Find where the given text appears and provide that cell's center as [X, Y] coordinate. 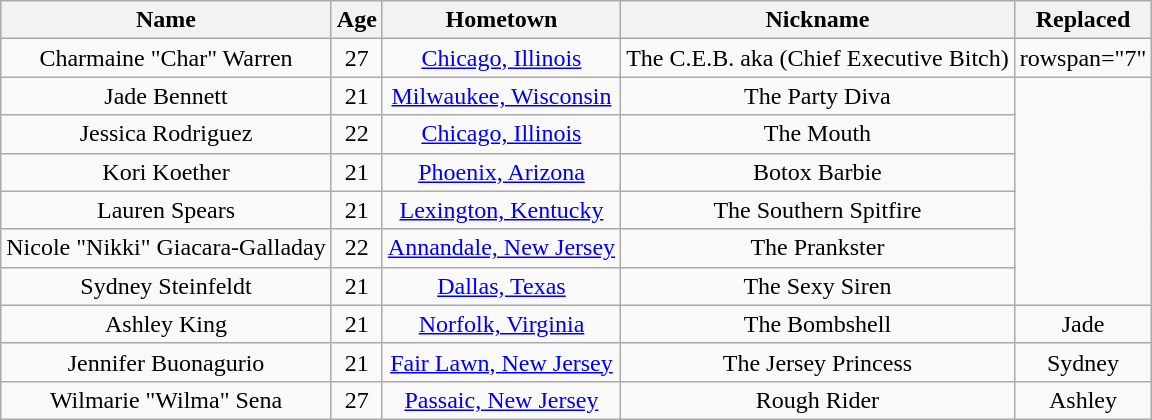
Wilmarie "Wilma" Sena [166, 400]
Dallas, Texas [501, 286]
The Jersey Princess [818, 362]
Phoenix, Arizona [501, 172]
Jennifer Buonagurio [166, 362]
The Prankster [818, 248]
Jessica Rodriguez [166, 134]
Sydney [1083, 362]
Sydney Steinfeldt [166, 286]
Passaic, New Jersey [501, 400]
Kori Koether [166, 172]
Nicole "Nikki" Giacara-Galladay [166, 248]
The C.E.B. aka (Chief Executive Bitch) [818, 58]
Norfolk, Virginia [501, 324]
Ashley [1083, 400]
The Bombshell [818, 324]
Age [356, 20]
Replaced [1083, 20]
Annandale, New Jersey [501, 248]
Fair Lawn, New Jersey [501, 362]
Lexington, Kentucky [501, 210]
rowspan="7" [1083, 58]
Ashley King [166, 324]
Milwaukee, Wisconsin [501, 96]
Name [166, 20]
The Party Diva [818, 96]
Lauren Spears [166, 210]
Nickname [818, 20]
Jade [1083, 324]
Charmaine "Char" Warren [166, 58]
The Mouth [818, 134]
Hometown [501, 20]
Jade Bennett [166, 96]
The Southern Spitfire [818, 210]
Rough Rider [818, 400]
Botox Barbie [818, 172]
The Sexy Siren [818, 286]
